Capture the cell that displays the provided text and extract its (x, y) central coordinate. 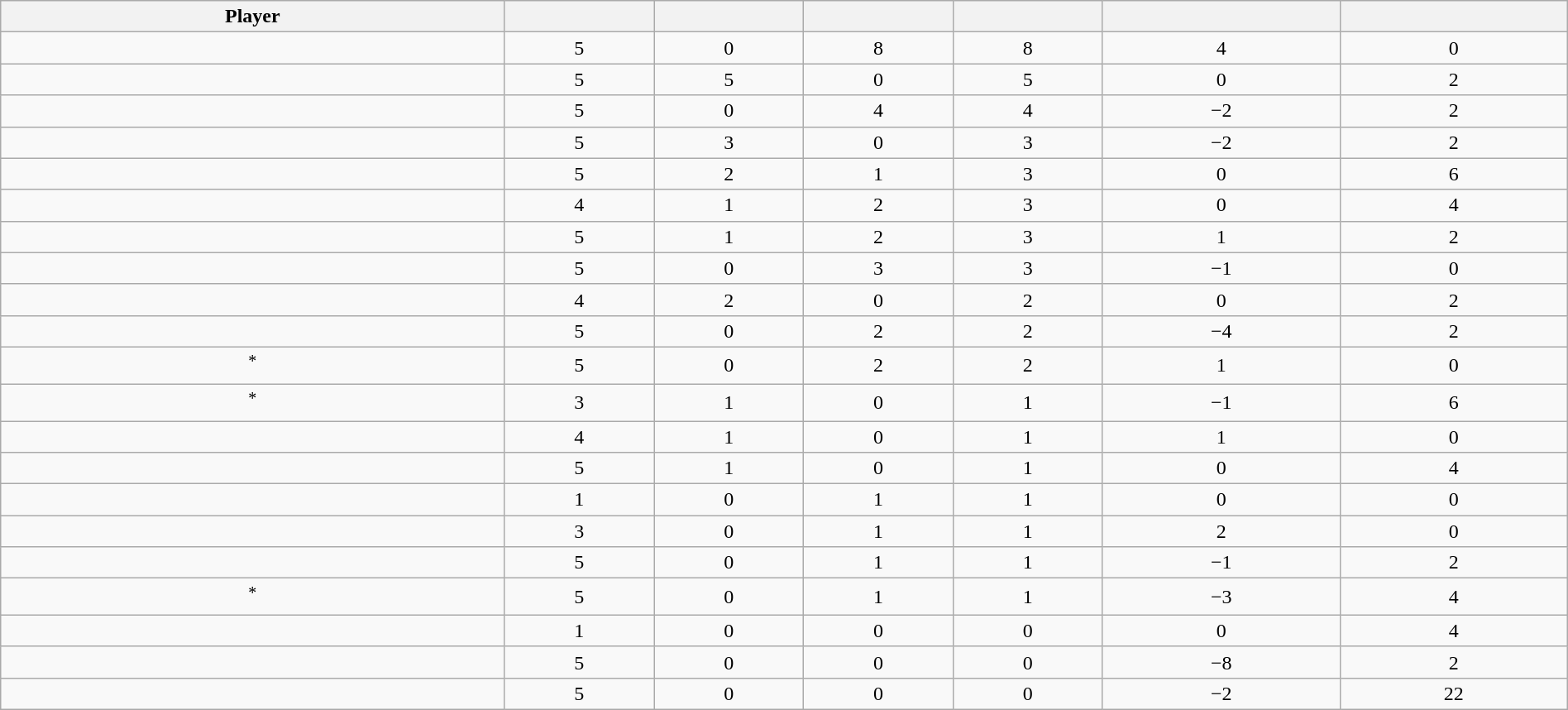
Player (253, 17)
22 (1454, 694)
−8 (1221, 662)
−3 (1221, 597)
−4 (1221, 331)
